Scan for the cell matching the given text and deliver its [X, Y] coordinate at center. 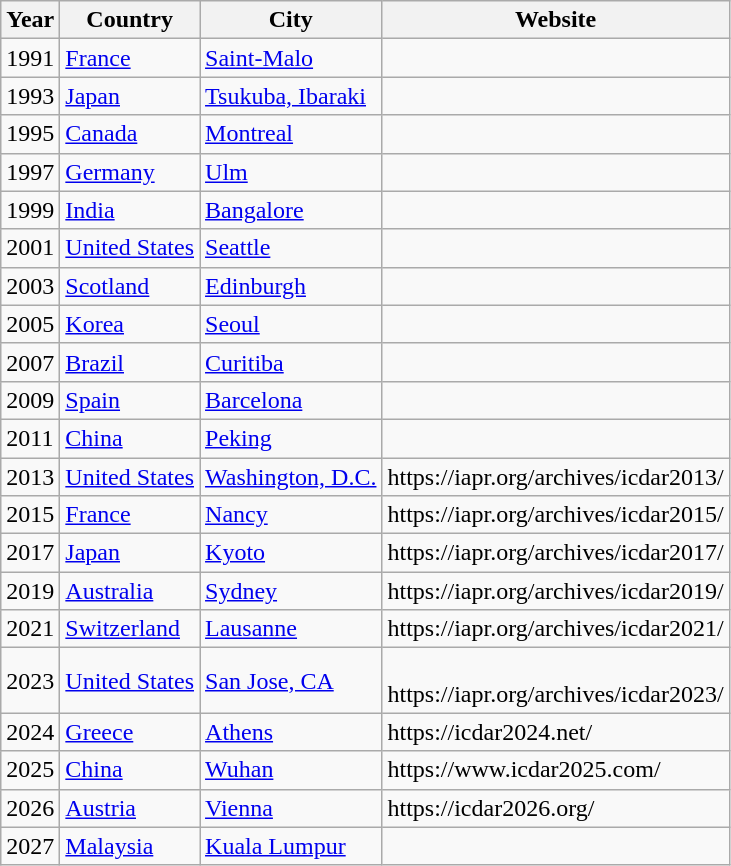
2017 [30, 553]
Scotland [130, 286]
2027 [30, 846]
1997 [30, 172]
https://www.icdar2025.com/ [556, 770]
2003 [30, 286]
2025 [30, 770]
Vienna [291, 808]
Barcelona [291, 400]
Kyoto [291, 553]
India [130, 210]
https://icdar2024.net/ [556, 732]
City [291, 20]
1999 [30, 210]
2011 [30, 438]
https://iapr.org/archives/icdar2023/ [556, 680]
Malaysia [130, 846]
https://iapr.org/archives/icdar2013/ [556, 477]
Australia [130, 591]
Year [30, 20]
https://iapr.org/archives/icdar2015/ [556, 515]
Seattle [291, 248]
Austria [130, 808]
Peking [291, 438]
Athens [291, 732]
Ulm [291, 172]
1995 [30, 134]
Washington, D.C. [291, 477]
Bangalore [291, 210]
Sydney [291, 591]
Canada [130, 134]
2021 [30, 629]
Tsukuba, Ibaraki [291, 96]
Lausanne [291, 629]
Spain [130, 400]
2001 [30, 248]
Brazil [130, 362]
Switzerland [130, 629]
https://iapr.org/archives/icdar2019/ [556, 591]
Website [556, 20]
2005 [30, 324]
Nancy [291, 515]
2009 [30, 400]
San Jose, CA [291, 680]
Greece [130, 732]
Kuala Lumpur [291, 846]
Country [130, 20]
2015 [30, 515]
Edinburgh [291, 286]
https://icdar2026.org/ [556, 808]
2019 [30, 591]
https://iapr.org/archives/icdar2017/ [556, 553]
Montreal [291, 134]
2024 [30, 732]
2026 [30, 808]
Seoul [291, 324]
Saint-Malo [291, 58]
Korea [130, 324]
2013 [30, 477]
Wuhan [291, 770]
2023 [30, 680]
Curitiba [291, 362]
https://iapr.org/archives/icdar2021/ [556, 629]
2007 [30, 362]
1991 [30, 58]
1993 [30, 96]
Germany [130, 172]
